Return [x, y] of the center of cell containing provided text 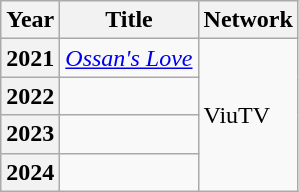
Year [30, 20]
Ossan's Love [129, 58]
Network [248, 20]
2023 [30, 134]
ViuTV [248, 115]
2024 [30, 172]
2021 [30, 58]
Title [129, 20]
2022 [30, 96]
